Provide the [x, y] coordinate of the cell's center where the given text is located.  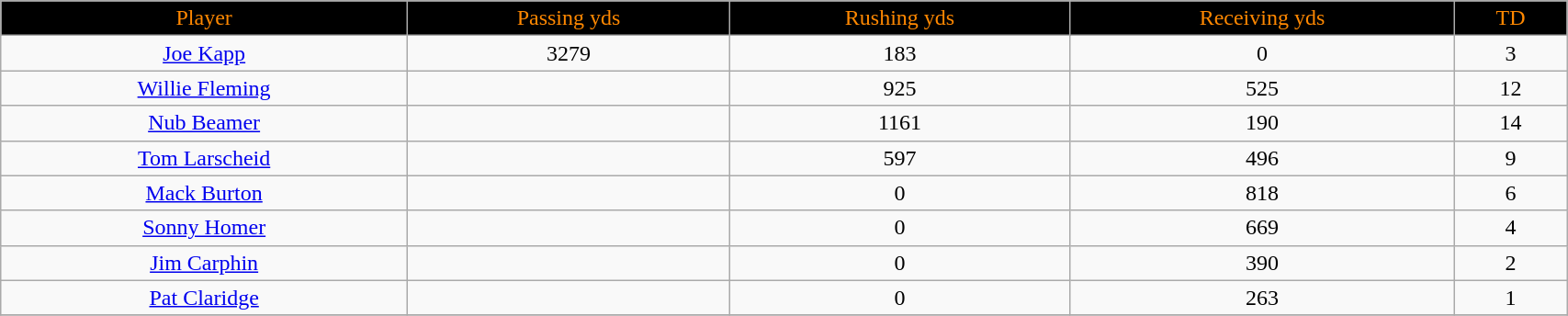
2 [1510, 263]
9 [1510, 158]
Mack Burton [204, 193]
Willie Fleming [204, 88]
Sonny Homer [204, 228]
525 [1262, 88]
1 [1510, 298]
1161 [900, 123]
3279 [570, 53]
925 [900, 88]
Nub Beamer [204, 123]
Joe Kapp [204, 53]
Rushing yds [900, 18]
669 [1262, 228]
190 [1262, 123]
Jim Carphin [204, 263]
12 [1510, 88]
Player [204, 18]
4 [1510, 228]
Tom Larscheid [204, 158]
390 [1262, 263]
Passing yds [570, 18]
183 [900, 53]
14 [1510, 123]
597 [900, 158]
Pat Claridge [204, 298]
Receiving yds [1262, 18]
6 [1510, 193]
3 [1510, 53]
818 [1262, 193]
TD [1510, 18]
263 [1262, 298]
496 [1262, 158]
